Determine the (X, Y) coordinate at the center of the cell enclosing the given text.  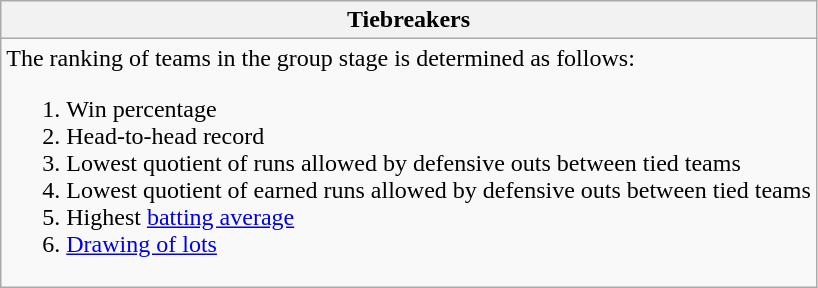
Tiebreakers (409, 20)
